Provide the (X, Y) coordinate of the cell's center where the given text is located.  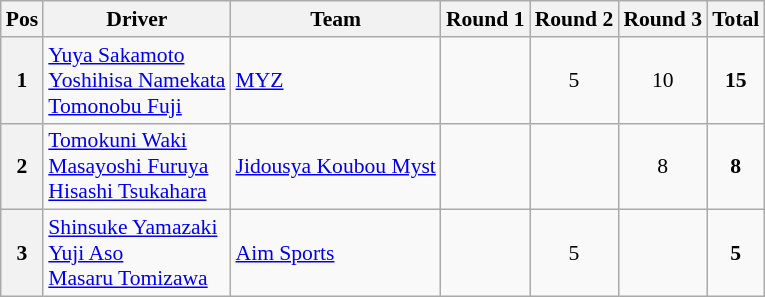
3 (22, 254)
10 (662, 80)
Shinsuke Yamazaki Yuji Aso Masaru Tomizawa (136, 254)
Team (335, 19)
Round 1 (486, 19)
Round 3 (662, 19)
Yuya Sakamoto Yoshihisa Namekata Tomonobu Fuji (136, 80)
1 (22, 80)
Total (736, 19)
Driver (136, 19)
2 (22, 166)
MYZ (335, 80)
Jidousya Koubou Myst (335, 166)
Round 2 (574, 19)
Tomokuni Waki Masayoshi Furuya Hisashi Tsukahara (136, 166)
Pos (22, 19)
15 (736, 80)
Aim Sports (335, 254)
